Detect which cell encompasses the target text, then output its [X, Y] center coordinate. 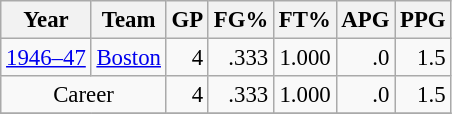
FG% [240, 20]
Year [46, 20]
Boston [128, 58]
Team [128, 20]
APG [366, 20]
Career [84, 95]
GP [187, 20]
FT% [304, 20]
1946–47 [46, 58]
PPG [423, 20]
